For the text-containing cell, return its midpoint in (x, y) coordinate format. 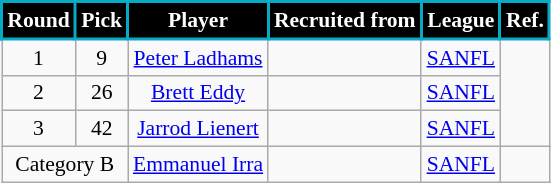
2 (39, 93)
3 (39, 129)
Ref. (524, 20)
Jarrod Lienert (198, 129)
42 (102, 129)
Pick (102, 20)
Category B (65, 165)
Recruited from (344, 20)
Peter Ladhams (198, 57)
Round (39, 20)
Emmanuel Irra (198, 165)
Player (198, 20)
Brett Eddy (198, 93)
26 (102, 93)
League (460, 20)
9 (102, 57)
1 (39, 57)
